Capture the cell that displays the provided text and extract its (X, Y) central coordinate. 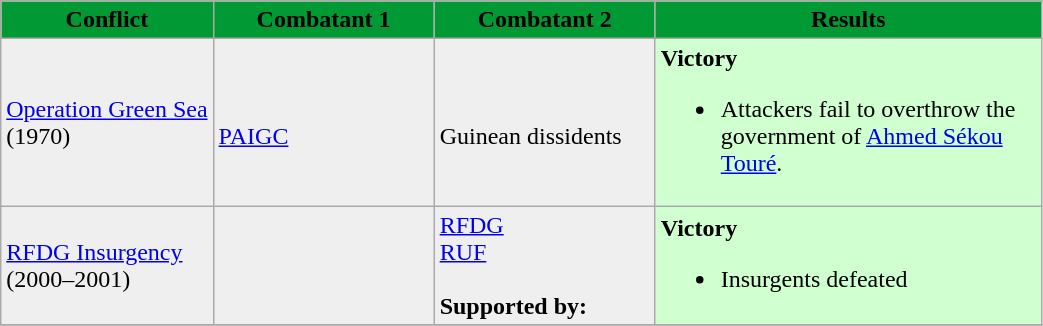
VictoryInsurgents defeated (848, 266)
Operation Green Sea(1970) (107, 122)
Combatant 2 (544, 20)
Guinean dissidents (544, 122)
Conflict (107, 20)
Results (848, 20)
VictoryAttackers fail to overthrow the government of Ahmed Sékou Touré. (848, 122)
RFDG RUFSupported by: (544, 266)
PAIGC (324, 122)
Combatant 1 (324, 20)
RFDG Insurgency(2000–2001) (107, 266)
